Detect which cell encompasses the target text, then output its (x, y) center coordinate. 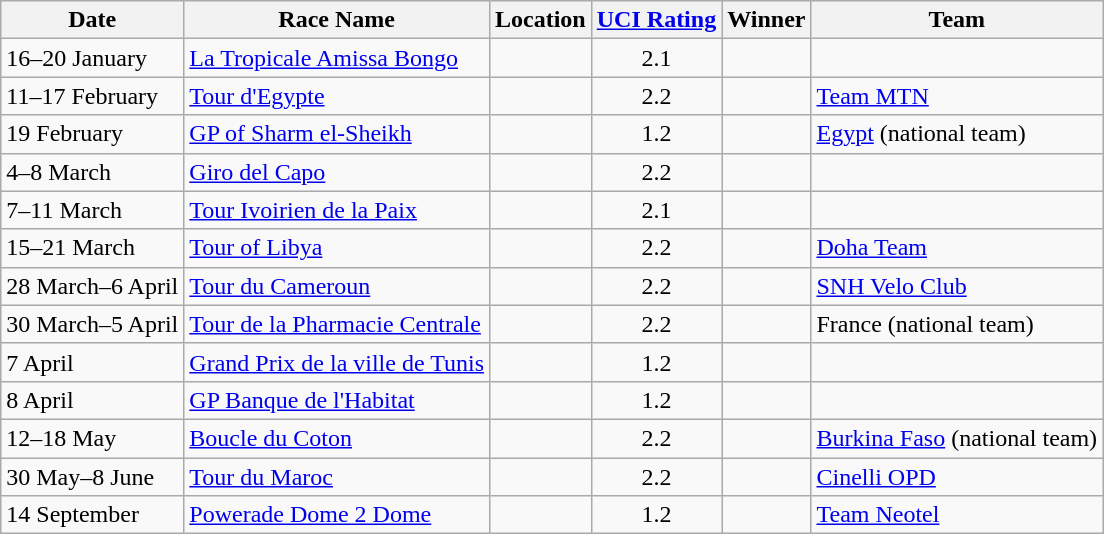
Date (92, 20)
Grand Prix de la ville de Tunis (337, 362)
Team Neotel (957, 515)
UCI Rating (656, 20)
Race Name (337, 20)
SNH Velo Club (957, 286)
30 May–8 June (92, 477)
Egypt (national team) (957, 134)
14 September (92, 515)
GP of Sharm el-Sheikh (337, 134)
12–18 May (92, 438)
16–20 January (92, 58)
15–21 March (92, 248)
Location (541, 20)
Tour du Maroc (337, 477)
France (national team) (957, 324)
Burkina Faso (national team) (957, 438)
Team (957, 20)
4–8 March (92, 172)
Boucle du Coton (337, 438)
7–11 March (92, 210)
30 March–5 April (92, 324)
Powerade Dome 2 Dome (337, 515)
Winner (766, 20)
GP Banque de l'Habitat (337, 400)
28 March–6 April (92, 286)
19 February (92, 134)
Team MTN (957, 96)
Tour d'Egypte (337, 96)
Giro del Capo (337, 172)
8 April (92, 400)
Tour of Libya (337, 248)
Tour Ivoirien de la Paix (337, 210)
La Tropicale Amissa Bongo (337, 58)
7 April (92, 362)
Doha Team (957, 248)
Tour du Cameroun (337, 286)
Cinelli OPD (957, 477)
Tour de la Pharmacie Centrale (337, 324)
11–17 February (92, 96)
